Identify which cell holds the provided text, then report its [X, Y] central coordinate. 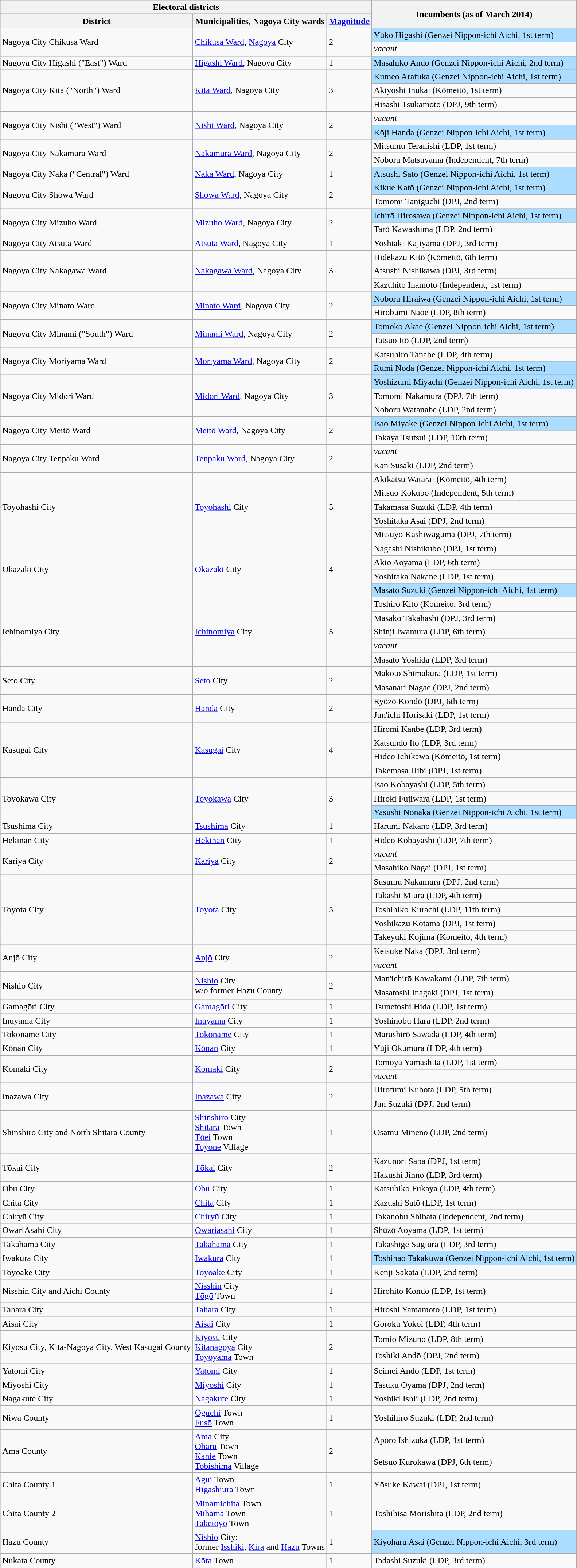
Hakushi Jinno (LDP, 3rd term) [474, 1175]
Naka Ward, Nagoya City [260, 174]
Goroku Yokoi (LDP, 4th term) [474, 1323]
Hideo Kobayashi (LDP, 7th term) [474, 840]
Nagoya City Mizuho Ward [97, 222]
Takemasa Hibi (DPJ, 1st term) [474, 771]
Akiyoshi Inukai (Kōmeitō, 1st term) [474, 90]
Masahiko Nagai (DPJ, 1st term) [474, 868]
Moriyama Ward, Nagoya City [260, 361]
Owariasahi City [260, 1230]
Osamu Mineno (LDP, 2nd term) [474, 1133]
Yoshihiro Suzuki (LDP, 2nd term) [474, 1418]
Tomoko Akae (Genzei Nippon-ichi Aichi, 1st term) [474, 326]
Takamasa Suzuki (LDP, 4th term) [474, 507]
Shinshiro City and North Shitara County [97, 1133]
Masato Suzuki (Genzei Nippon-ichi Aichi, 1st term) [474, 590]
Katsundo Itō (LDP, 3rd term) [474, 743]
Yoshitaka Nakane (LDP, 1st term) [474, 576]
Mitsuo Kokubo (Independent, 5th term) [474, 493]
Kiyoharu Asai (Genzei Nippon-ichi Aichi, 3rd term) [474, 1542]
Seimei Andō (LDP, 1st term) [474, 1371]
Hisashi Tsukamoto (DPJ, 9th term) [474, 104]
Tadashi Suzuki (LDP, 3rd term) [474, 1561]
Tsunetoshi Hida (LDP, 1st term) [474, 1006]
Toshihiko Kurachi (LDP, 11th term) [474, 909]
Kita Ward, Nagoya City [260, 90]
Noboru Hiraiwa (Genzei Nippon-ichi Aichi, 1st term) [474, 299]
Takeyuki Kojima (Kōmeitō, 4th term) [474, 937]
Nisshin CityTōgō Town [260, 1291]
Kumeo Arafuka (Genzei Nippon-ichi Aichi, 1st term) [474, 77]
Noboru Watanabe (LDP, 2nd term) [474, 410]
Chita County 2 [97, 1513]
Magnitude [349, 21]
Meitō Ward, Nagoya City [260, 431]
Masako Takahashi (DPJ, 3rd term) [474, 618]
Toshiki Andō (DPJ, 2nd term) [474, 1356]
Mitsuyo Kashiwaguma (DPJ, 7th term) [474, 535]
Nagoya City Minato Ward [97, 306]
Higashi Ward, Nagoya City [260, 63]
Hirohito Kondō (LDP, 1st term) [474, 1291]
Hiromi Kanbe (LDP, 3rd term) [474, 729]
Kōji Handa (Genzei Nippon-ichi Aichi, 1st term) [474, 132]
Kan Susaki (LDP, 2nd term) [474, 465]
Yoshiki Ishii (LDP, 2nd term) [474, 1399]
Masanari Nagae (DPJ, 2nd term) [474, 687]
Yūji Okumura (LDP, 4th term) [474, 1048]
Chikusa Ward, Nagoya City [260, 42]
Takashige Sugiura (LDP, 3rd term) [474, 1244]
Shūzō Aoyama (LDP, 1st term) [474, 1230]
Toshirō Kitō (Kōmeitō, 3rd term) [474, 604]
Ama CityŌharu TownKanie TownTobishima Village [260, 1451]
Tarō Kawashima (LDP, 2nd term) [474, 229]
Masato Yoshida (LDP, 3rd term) [474, 660]
Nagoya City Shōwa Ward [97, 195]
Electoral districts [186, 7]
Kazuhito Inamoto (Independent, 1st term) [474, 285]
Yasushi Nonaka (Genzei Nippon-ichi Aichi, 1st term) [474, 812]
Nagoya City Kita ("North") Ward [97, 90]
Harumi Nakano (LDP, 3rd term) [474, 826]
Kikue Katō (Genzei Nippon-ichi Aichi, 1st term) [474, 188]
Hirobumi Naoe (LDP, 8th term) [474, 313]
Katsuhiro Tanabe (LDP, 4th term) [474, 354]
Nagoya City Nishi ("West") Ward [97, 125]
Municipalities, Nagoya City wards [260, 21]
Nagoya City Moriyama Ward [97, 361]
Nagoya City Chikusa Ward [97, 42]
Akio Aoyama (LDP, 6th term) [474, 562]
Takaya Tsutsui (LDP, 10th term) [474, 438]
Yoshizumi Miyachi (Genzei Nippon-ichi Aichi, 1st term) [474, 382]
Minato Ward, Nagoya City [260, 306]
Minamichita TownMihama TownTaketoyo Town [260, 1513]
Setsuo Kurokawa (DPJ, 6th term) [474, 1462]
Ama County [97, 1451]
Jun'ichi Horisaki (LDP, 1st term) [474, 715]
Akikatsu Watarai (Kōmeitō, 4th term) [474, 479]
Tasuku Oyama (DPJ, 2nd term) [474, 1385]
Mitsumu Teranishi (LDP, 1st term) [474, 146]
Chita County 1 [97, 1485]
Nukata County [97, 1561]
Ichirō Hirosawa (Genzei Nippon-ichi Aichi, 1st term) [474, 216]
Tomomi Taniguchi (DPJ, 2nd term) [474, 202]
Kiyosu City, Kita-Nagoya City, West Kasugai County [97, 1347]
Hiroshi Yamamoto (LDP, 1st term) [474, 1309]
Susumu Nakamura (DPJ, 2nd term) [474, 882]
Nakamura Ward, Nagoya City [260, 153]
Mizuho Ward, Nagoya City [260, 222]
Agui TownHigashiura Town [260, 1485]
Hideo Ichikawa (Kōmeitō, 1st term) [474, 757]
Takashi Miura (LDP, 4th term) [474, 896]
Shinji Iwamura (LDP, 6th term) [474, 632]
Nagoya City Nakamura Ward [97, 153]
Hidekazu Kitō (Kōmeitō, 6th term) [474, 257]
Makoto Shimakura (LDP, 1st term) [474, 674]
Nagoya City Minami ("South") Ward [97, 333]
Tomio Mizuno (LDP, 8th term) [474, 1339]
Atsushi Nishikawa (DPJ, 3rd term) [474, 271]
Kenji Sakata (LDP, 2nd term) [474, 1272]
Nagoya City Nakagawa Ward [97, 271]
OwariAsahi City [97, 1230]
Atsushi Satō (Genzei Nippon-ichi Aichi, 1st term) [474, 174]
Nagoya City Tenpaku Ward [97, 458]
Nishio City [97, 986]
Yoshinobu Hara (LDP, 2nd term) [474, 1020]
Isao Kobayashi (LDP, 5th term) [474, 784]
Nishio City:former Isshiki, Kira and Hazu Towns [260, 1542]
Jun Suzuki (DPJ, 2nd term) [474, 1104]
Yoshitaka Asai (DPJ, 2nd term) [474, 521]
Niwa County [97, 1418]
Kiyosu CityKitanagoya CityToyoyama Town [260, 1347]
Kazushi Satō (LDP, 1st term) [474, 1203]
Noboru Matsuyama (Independent, 7th term) [474, 160]
Isao Miyake (Genzei Nippon-ichi Aichi, 1st term) [474, 424]
Nisshin City and Aichi County [97, 1291]
Nagoya City Naka ("Central") Ward [97, 174]
Hiroki Fujiwara (LDP, 1st term) [474, 798]
Nakagawa Ward, Nagoya City [260, 271]
Ōguchi TownFusō Town [260, 1418]
Nagoya City Meitō Ward [97, 431]
Hirofumi Kubota (LDP, 5th term) [474, 1090]
Toshihisa Morishita (LDP, 2nd term) [474, 1513]
Keisuke Naka (DPJ, 3rd term) [474, 951]
Kōta Town [260, 1561]
Incumbents (as of March 2014) [474, 14]
Nagoya City Higashi ("East") Ward [97, 63]
Yūko Higashi (Genzei Nippon-ichi Aichi, 1st term) [474, 35]
Masahiko Andō (Genzei Nippon-ichi Aichi, 2nd term) [474, 63]
Tomoya Yamashita (LDP, 1st term) [474, 1062]
Yoshikazu Kotama (DPJ, 1st term) [474, 923]
Takanobu Shibata (Independent, 2nd term) [474, 1216]
Man'ichirō Kawakami (LDP, 7th term) [474, 979]
Masatoshi Inagaki (DPJ, 1st term) [474, 993]
Shinshiro CityShitara TownTōei TownToyone Village [260, 1133]
Nishi Ward, Nagoya City [260, 125]
Aporo Ishizuka (LDP, 1st term) [474, 1440]
Yoshiaki Kajiyama (DPJ, 3rd term) [474, 243]
Kazunori Saba (DPJ, 1st term) [474, 1161]
Midori Ward, Nagoya City [260, 396]
Nagashi Nishikubo (DPJ, 1st term) [474, 548]
Toshinao Takakuwa (Genzei Nippon-ichi Aichi, 1st term) [474, 1258]
Nishio Cityw/o former Hazu County [260, 986]
Tomomi Nakamura (DPJ, 7th term) [474, 396]
Yōsuke Kawai (DPJ, 1st term) [474, 1485]
Rumi Noda (Genzei Nippon-ichi Aichi, 1st term) [474, 368]
Minami Ward, Nagoya City [260, 333]
Tenpaku Ward, Nagoya City [260, 458]
Tatsuo Itō (LDP, 2nd term) [474, 340]
Marushirō Sawada (LDP, 4th term) [474, 1034]
Ryōzō Kondō (DPJ, 6th term) [474, 701]
Hazu County [97, 1542]
District [97, 21]
Nagoya City Atsuta Ward [97, 243]
Atsuta Ward, Nagoya City [260, 243]
Katsuhiko Fukaya (LDP, 4th term) [474, 1189]
Nagoya City Midori Ward [97, 396]
Shōwa Ward, Nagoya City [260, 195]
